Determine the [x, y] coordinate at the center of the cell enclosing the given text.  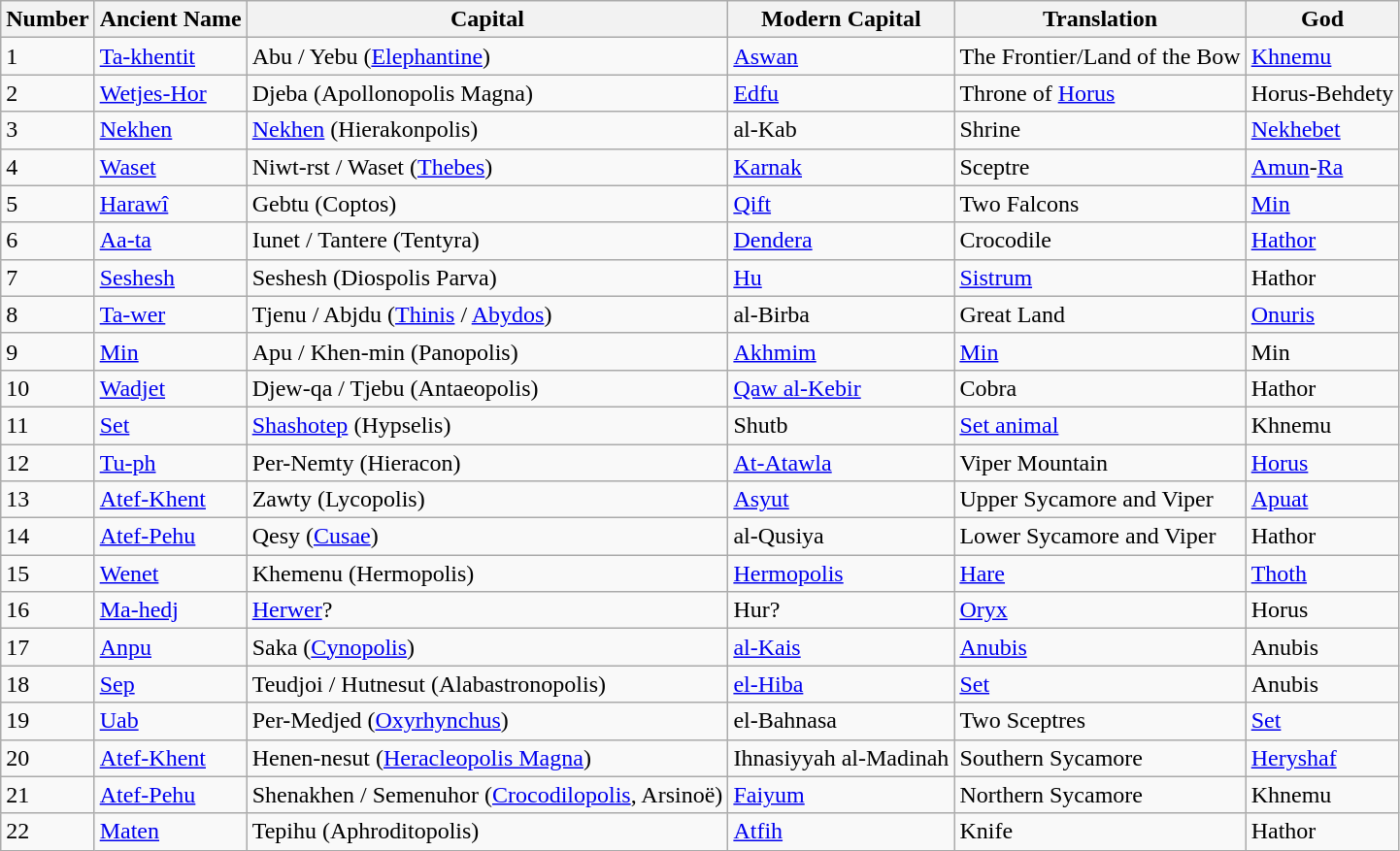
Atfih [841, 832]
Nekhebet [1322, 130]
Viper Mountain [1100, 463]
Akhmim [841, 351]
8 [48, 314]
Ma-hedj [171, 610]
Anpu [171, 647]
Lower Sycamore and Viper [1100, 537]
Capital [487, 19]
Asyut [841, 500]
15 [48, 573]
Dendera [841, 241]
Waset [171, 167]
Faiyum [841, 795]
Gebtu (Coptos) [487, 204]
Two Sceptres [1100, 721]
el-Hiba [841, 684]
Set animal [1100, 425]
Tepihu (Aphroditopolis) [487, 832]
Shenakhen / Semenuhor (Crocodilopolis, Arsinoë) [487, 795]
Wadjet [171, 388]
Herwer? [487, 610]
Hu [841, 278]
9 [48, 351]
Aswan [841, 56]
Henen-nesut (Heracleopolis Magna) [487, 758]
Per-Medjed (Oxyrhynchus) [487, 721]
Maten [171, 832]
Djew-qa / Tjebu (Antaeopolis) [487, 388]
Sep [171, 684]
Apuat [1322, 500]
al-Birba [841, 314]
Abu / Yebu (Elephantine) [487, 56]
14 [48, 537]
1 [48, 56]
22 [48, 832]
Karnak [841, 167]
Tjenu / Abjdu (Thinis / Abydos) [487, 314]
16 [48, 610]
Uab [171, 721]
Djeba (Apollonopolis Magna) [487, 93]
18 [48, 684]
Per-Nemty (Hieracon) [487, 463]
Iunet / Tantere (Tentyra) [487, 241]
13 [48, 500]
Number [48, 19]
Shutb [841, 425]
Ta-khentit [171, 56]
Heryshaf [1322, 758]
10 [48, 388]
Upper Sycamore and Viper [1100, 500]
4 [48, 167]
3 [48, 130]
17 [48, 647]
Zawty (Lycopolis) [487, 500]
19 [48, 721]
Tu-ph [171, 463]
Saka (Cynopolis) [487, 647]
Two Falcons [1100, 204]
Knife [1100, 832]
Teudjoi / Hutnesut (Alabastronopolis) [487, 684]
Qift [841, 204]
11 [48, 425]
Ta-wer [171, 314]
Northern Sycamore [1100, 795]
Great Land [1100, 314]
Hur? [841, 610]
Seshesh (Diospolis Parva) [487, 278]
Nekhen (Hierakonpolis) [487, 130]
7 [48, 278]
6 [48, 241]
Cobra [1100, 388]
Onuris [1322, 314]
Sistrum [1100, 278]
5 [48, 204]
Thoth [1322, 573]
Nekhen [171, 130]
Hare [1100, 573]
Shashotep (Hypselis) [487, 425]
Sceptre [1100, 167]
Aa-ta [171, 241]
Hermopolis [841, 573]
Modern Capital [841, 19]
Shrine [1100, 130]
el-Bahnasa [841, 721]
God [1322, 19]
al-Qusiya [841, 537]
Wenet [171, 573]
Edfu [841, 93]
The Frontier/Land of the Bow [1100, 56]
Harawî [171, 204]
20 [48, 758]
Southern Sycamore [1100, 758]
Seshesh [171, 278]
21 [48, 795]
Qaw al-Kebir [841, 388]
Ihnasiyyah al-Madinah [841, 758]
Amun-Ra [1322, 167]
Throne of Horus [1100, 93]
12 [48, 463]
Translation [1100, 19]
Qesy (Cusae) [487, 537]
al-Kab [841, 130]
At-Atawla [841, 463]
2 [48, 93]
Horus-Behdety [1322, 93]
al-Kais [841, 647]
Apu / Khen-min (Panopolis) [487, 351]
Crocodile [1100, 241]
Niwt-rst / Waset (Thebes) [487, 167]
Wetjes-Hor [171, 93]
Oryx [1100, 610]
Khemenu (Hermopolis) [487, 573]
Ancient Name [171, 19]
